Detect which cell encompasses the target text, then output its [x, y] center coordinate. 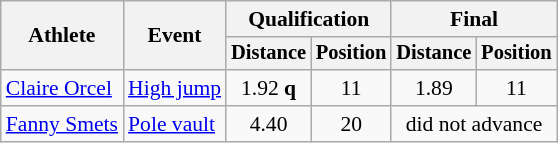
Athlete [62, 36]
1.92 q [268, 88]
Claire Orcel [62, 88]
Final [474, 19]
Qualification [308, 19]
4.40 [268, 124]
Pole vault [174, 124]
High jump [174, 88]
1.89 [434, 88]
Event [174, 36]
did not advance [474, 124]
20 [351, 124]
Fanny Smets [62, 124]
